Return the [X, Y] coordinate for the center point of the cell that contains the specified text.  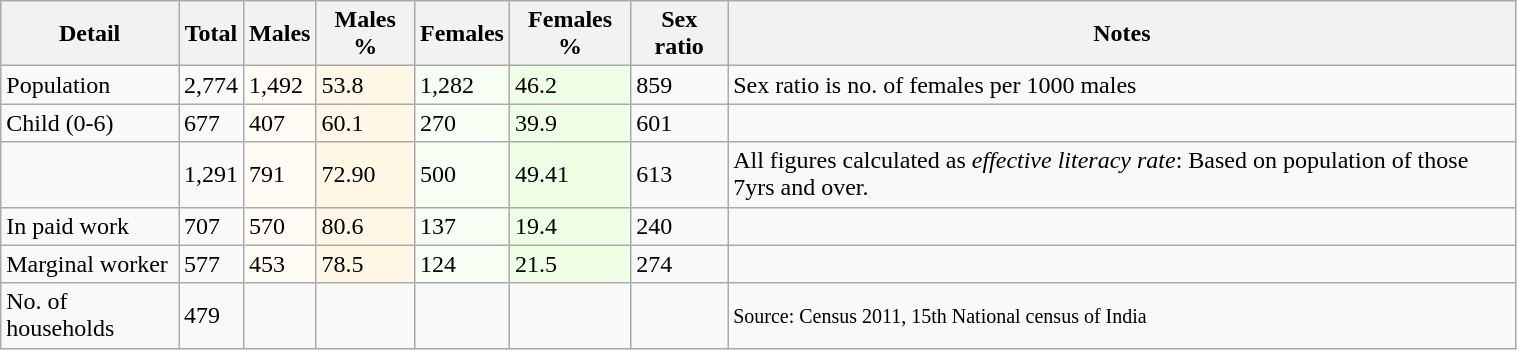
53.8 [366, 85]
80.6 [366, 226]
No. of households [90, 316]
274 [680, 264]
Child (0-6) [90, 123]
2,774 [210, 85]
124 [462, 264]
407 [280, 123]
49.41 [570, 174]
Sex ratio [680, 34]
601 [680, 123]
270 [462, 123]
Notes [1122, 34]
1,492 [280, 85]
Source: Census 2011, 15th National census of India [1122, 316]
Population [90, 85]
46.2 [570, 85]
577 [210, 264]
39.9 [570, 123]
1,291 [210, 174]
137 [462, 226]
78.5 [366, 264]
707 [210, 226]
Marginal worker [90, 264]
613 [680, 174]
Females % [570, 34]
1,282 [462, 85]
Females [462, 34]
All figures calculated as effective literacy rate: Based on population of those 7yrs and over. [1122, 174]
Detail [90, 34]
Sex ratio is no. of females per 1000 males [1122, 85]
453 [280, 264]
In paid work [90, 226]
Total [210, 34]
Males % [366, 34]
240 [680, 226]
Males [280, 34]
72.90 [366, 174]
479 [210, 316]
19.4 [570, 226]
570 [280, 226]
21.5 [570, 264]
60.1 [366, 123]
677 [210, 123]
791 [280, 174]
859 [680, 85]
500 [462, 174]
